For the text-containing cell, return its midpoint in (x, y) coordinate format. 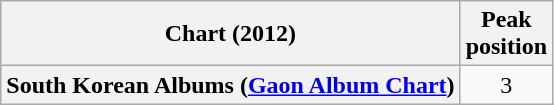
South Korean Albums (Gaon Album Chart) (230, 85)
Peakposition (506, 34)
3 (506, 85)
Chart (2012) (230, 34)
